Identify which cell holds the provided text, then report its (X, Y) central coordinate. 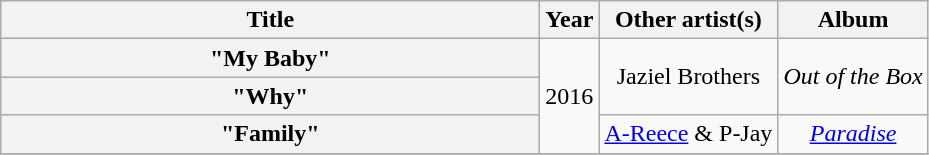
"My Baby" (270, 58)
Jaziel Brothers (688, 77)
2016 (570, 96)
A-Reece & P-Jay (688, 134)
Title (270, 20)
"Why" (270, 96)
Year (570, 20)
Other artist(s) (688, 20)
"Family" (270, 134)
Paradise (853, 134)
Out of the Box (853, 77)
Album (853, 20)
